Provide the [X, Y] coordinate of the cell's center where the given text is located.  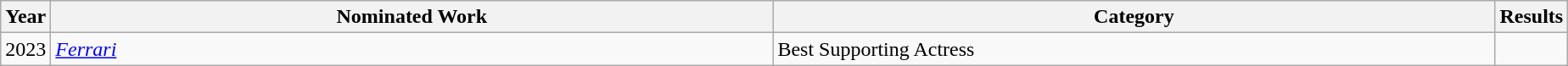
2023 [25, 49]
Category [1134, 17]
Best Supporting Actress [1134, 49]
Results [1532, 17]
Year [25, 17]
Ferrari [412, 49]
Nominated Work [412, 17]
